For the text-containing cell, return its midpoint in [X, Y] coordinate format. 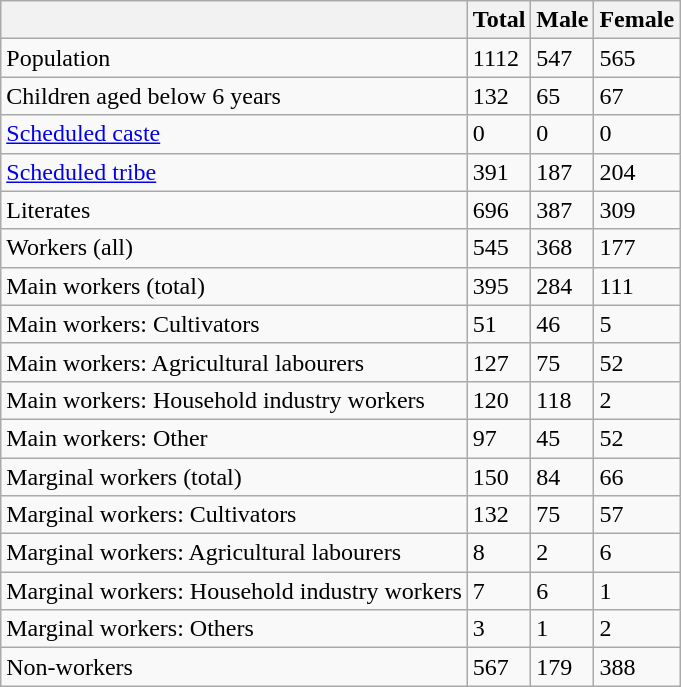
567 [499, 667]
Non-workers [234, 667]
177 [637, 248]
Marginal workers: Agricultural labourers [234, 553]
Marginal workers: Cultivators [234, 515]
127 [499, 362]
111 [637, 286]
Main workers (total) [234, 286]
547 [562, 58]
Total [499, 20]
391 [499, 172]
66 [637, 477]
Marginal workers: Others [234, 629]
Marginal workers (total) [234, 477]
Female [637, 20]
204 [637, 172]
Scheduled caste [234, 134]
5 [637, 324]
Workers (all) [234, 248]
45 [562, 438]
696 [499, 210]
1112 [499, 58]
8 [499, 553]
545 [499, 248]
284 [562, 286]
368 [562, 248]
179 [562, 667]
387 [562, 210]
Population [234, 58]
Main workers: Household industry workers [234, 400]
187 [562, 172]
Main workers: Cultivators [234, 324]
Main workers: Agricultural labourers [234, 362]
Children aged below 6 years [234, 96]
150 [499, 477]
Literates [234, 210]
Scheduled tribe [234, 172]
97 [499, 438]
51 [499, 324]
7 [499, 591]
565 [637, 58]
3 [499, 629]
395 [499, 286]
67 [637, 96]
65 [562, 96]
118 [562, 400]
120 [499, 400]
57 [637, 515]
388 [637, 667]
Marginal workers: Household industry workers [234, 591]
309 [637, 210]
Male [562, 20]
46 [562, 324]
84 [562, 477]
Main workers: Other [234, 438]
